Provide the (x, y) coordinate of the cell's center where the given text is located.  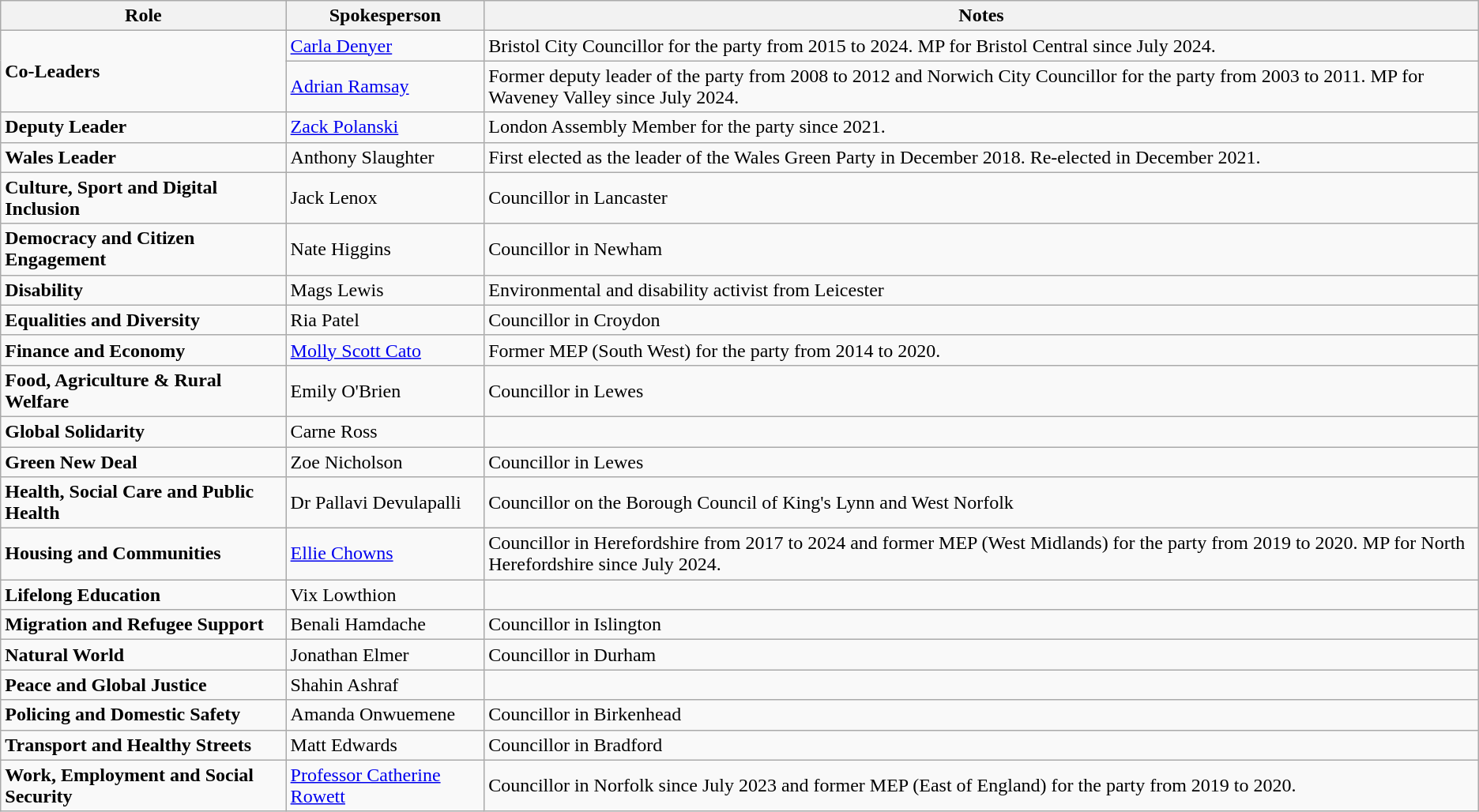
Councillor on the Borough Council of King's Lynn and West Norfolk (981, 502)
Ria Patel (386, 320)
Ellie Chowns (386, 554)
Jonathan Elmer (386, 655)
Carne Ross (386, 431)
Democracy and Citizen Engagement (144, 250)
Emily O'Brien (386, 390)
Equalities and Diversity (144, 320)
Councillor in Norfolk since July 2023 and former MEP (East of England) for the party from 2019 to 2020. (981, 785)
Former MEP (South West) for the party from 2014 to 2020. (981, 350)
Global Solidarity (144, 431)
Anthony Slaughter (386, 157)
Matt Edwards (386, 745)
Councillor in Birkenhead (981, 715)
Wales Leader (144, 157)
Migration and Refugee Support (144, 625)
Adrian Ramsay (386, 87)
Disability (144, 290)
London Assembly Member for the party since 2021. (981, 127)
Councillor in Durham (981, 655)
Spokesperson (386, 16)
Benali Hamdache (386, 625)
Role (144, 16)
Lifelong Education (144, 595)
Transport and Healthy Streets (144, 745)
Co-Leaders (144, 71)
Environmental and disability activist from Leicester (981, 290)
Deputy Leader (144, 127)
Dr Pallavi Devulapalli (386, 502)
Councillor in Croydon (981, 320)
Jack Lenox (386, 197)
Councillor in Newham (981, 250)
Carla Denyer (386, 46)
Vix Lowthion (386, 595)
Bristol City Councillor for the party from 2015 to 2024. MP for Bristol Central since July 2024. (981, 46)
Finance and Economy (144, 350)
Health, Social Care and Public Health (144, 502)
Mags Lewis (386, 290)
First elected as the leader of the Wales Green Party in December 2018. Re-elected in December 2021. (981, 157)
Councillor in Lancaster (981, 197)
Natural World (144, 655)
Zoe Nicholson (386, 462)
Green New Deal (144, 462)
Councillor in Islington (981, 625)
Councillor in Bradford (981, 745)
Peace and Global Justice (144, 685)
Notes (981, 16)
Professor Catherine Rowett (386, 785)
Zack Polanski (386, 127)
Molly Scott Cato (386, 350)
Food, Agriculture & Rural Welfare (144, 390)
Culture, Sport and Digital Inclusion (144, 197)
Housing and Communities (144, 554)
Amanda Onwuemene (386, 715)
Policing and Domestic Safety (144, 715)
Nate Higgins (386, 250)
Shahin Ashraf (386, 685)
Work, Employment and Social Security (144, 785)
